Pinpoint the cell where the given text exists, returning its [x, y] midpoint coordinate. 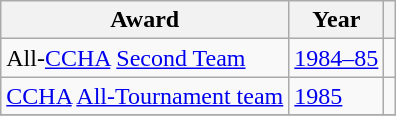
Year [336, 20]
All-CCHA Second Team [145, 58]
1985 [336, 96]
1984–85 [336, 58]
CCHA All-Tournament team [145, 96]
Award [145, 20]
